Search for the cell housing the specified text and yield its [x, y] center coordinate. 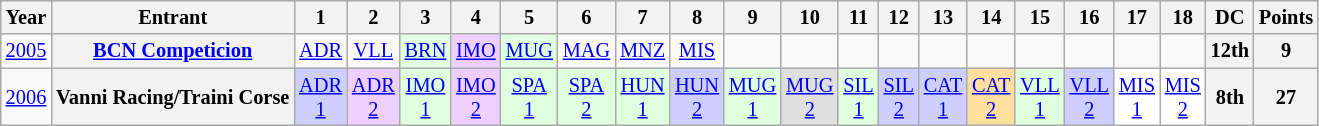
CAT2 [991, 97]
Year [26, 17]
MIS2 [1183, 97]
8 [697, 17]
BCN Competicion [172, 51]
SPA2 [586, 97]
IMO2 [476, 97]
VLL1 [1040, 97]
5 [530, 17]
VLL2 [1090, 97]
IMO [476, 51]
SIL2 [899, 97]
MUG [530, 51]
6 [586, 17]
MUG1 [752, 97]
BRN [426, 51]
Vanni Racing/Traini Corse [172, 97]
MIS1 [1137, 97]
2005 [26, 51]
2 [374, 17]
1 [320, 17]
27 [1286, 97]
12th [1230, 51]
ADR1 [320, 97]
HUN2 [697, 97]
16 [1090, 17]
7 [642, 17]
HUN1 [642, 97]
11 [858, 17]
17 [1137, 17]
14 [991, 17]
MAG [586, 51]
MIS [697, 51]
2006 [26, 97]
MNZ [642, 51]
Entrant [172, 17]
CAT1 [943, 97]
SIL1 [858, 97]
Points [1286, 17]
MUG2 [810, 97]
8th [1230, 97]
10 [810, 17]
15 [1040, 17]
13 [943, 17]
ADR2 [374, 97]
IMO1 [426, 97]
12 [899, 17]
DC [1230, 17]
18 [1183, 17]
SPA1 [530, 97]
ADR [320, 51]
3 [426, 17]
4 [476, 17]
VLL [374, 51]
